For the text-containing cell, return its midpoint in (x, y) coordinate format. 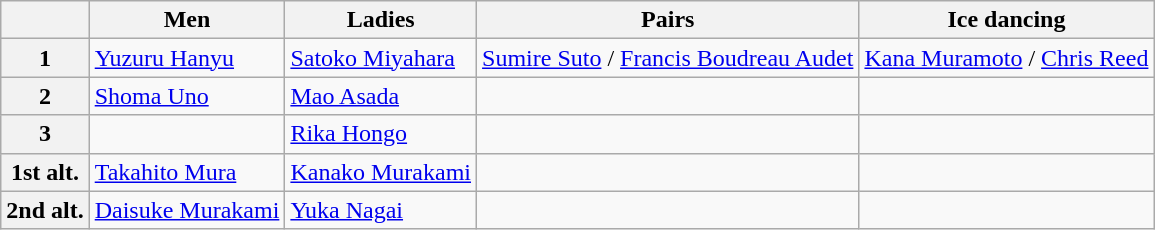
Takahito Mura (187, 172)
Ladies (381, 20)
Shoma Uno (187, 96)
Satoko Miyahara (381, 58)
Daisuke Murakami (187, 210)
Sumire Suto / Francis Boudreau Audet (668, 58)
1 (45, 58)
Kanako Murakami (381, 172)
Yuka Nagai (381, 210)
1st alt. (45, 172)
Rika Hongo (381, 134)
2nd alt. (45, 210)
Men (187, 20)
Yuzuru Hanyu (187, 58)
2 (45, 96)
Ice dancing (1006, 20)
Kana Muramoto / Chris Reed (1006, 58)
3 (45, 134)
Mao Asada (381, 96)
Pairs (668, 20)
